Output the [x, y] coordinate of the center of the cell containing the given text.  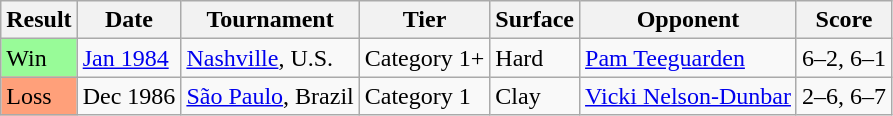
Clay [535, 96]
Hard [535, 58]
São Paulo, Brazil [270, 96]
Result [39, 20]
Category 1 [424, 96]
Tier [424, 20]
Pam Teeguarden [688, 58]
2–6, 6–7 [844, 96]
Tournament [270, 20]
Score [844, 20]
Surface [535, 20]
Jan 1984 [129, 58]
Opponent [688, 20]
Vicki Nelson-Dunbar [688, 96]
Date [129, 20]
Loss [39, 96]
Category 1+ [424, 58]
6–2, 6–1 [844, 58]
Nashville, U.S. [270, 58]
Win [39, 58]
Dec 1986 [129, 96]
